Capture the cell that displays the provided text and extract its (X, Y) central coordinate. 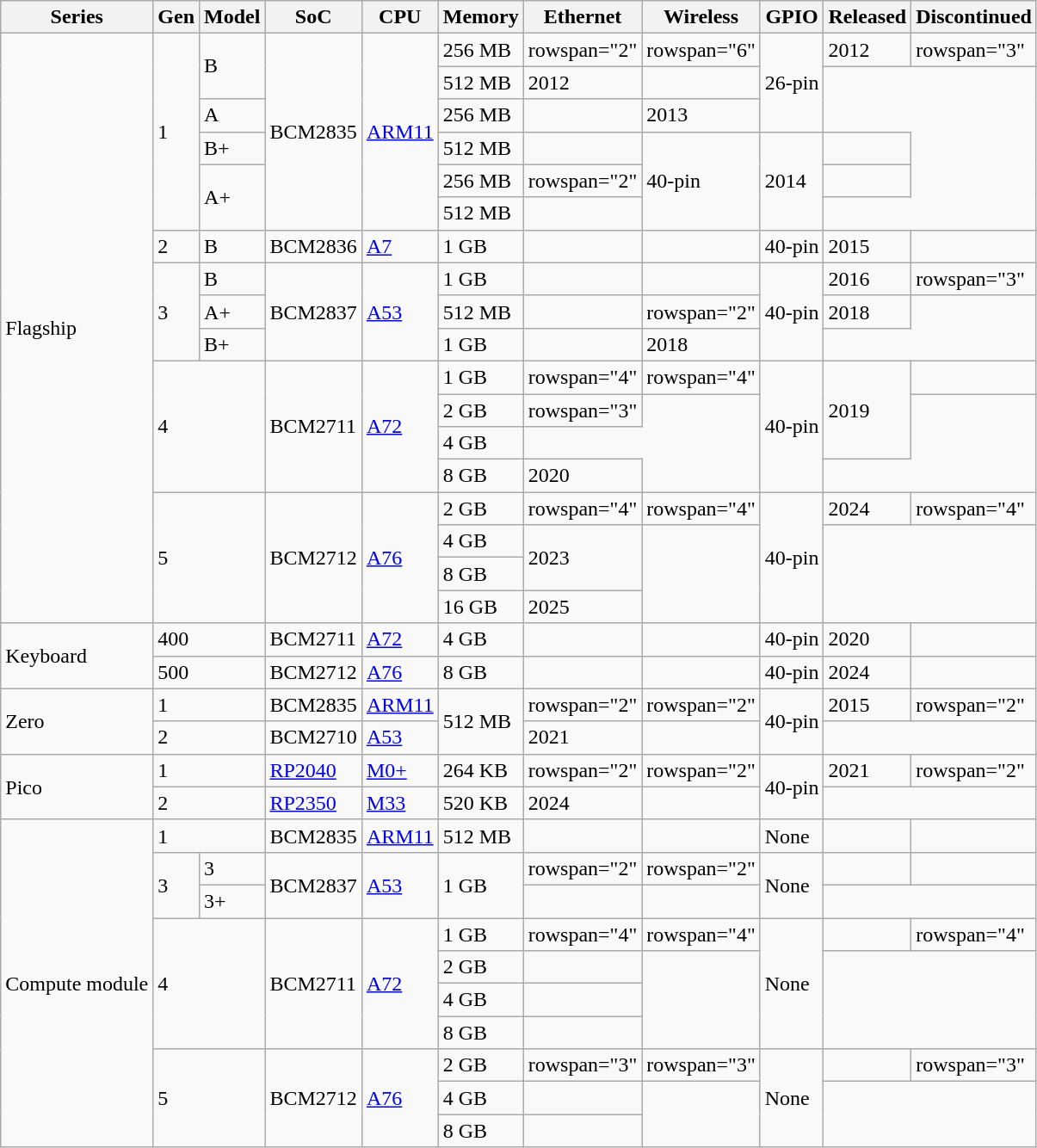
GPIO (792, 17)
SoC (313, 17)
2025 (583, 607)
2013 (701, 115)
Wireless (701, 17)
Released (867, 17)
2014 (792, 181)
BCM2710 (313, 738)
rowspan="6" (701, 50)
Gen (176, 17)
Model (232, 17)
520 KB (480, 803)
Memory (480, 17)
RP2040 (313, 770)
CPU (399, 17)
M33 (399, 803)
Discontinued (974, 17)
Compute module (77, 983)
Pico (77, 787)
Zero (77, 721)
3+ (232, 901)
264 KB (480, 770)
A (232, 115)
26-pin (792, 83)
2023 (583, 558)
RP2350 (313, 803)
M0+ (399, 770)
Flagship (77, 329)
Ethernet (583, 17)
2019 (867, 410)
16 GB (480, 607)
Series (77, 17)
Keyboard (77, 656)
400 (209, 639)
2016 (867, 279)
500 (209, 672)
A7 (399, 246)
BCM2836 (313, 246)
